Identify which cell holds the provided text, then report its [X, Y] central coordinate. 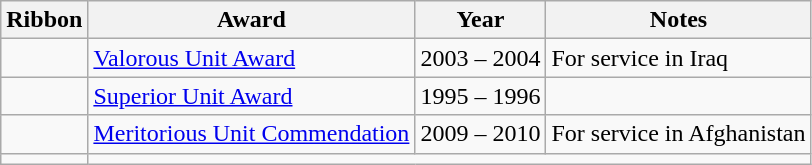
2003 – 2004 [480, 58]
Notes [678, 20]
For service in Iraq [678, 58]
For service in Afghanistan [678, 134]
Superior Unit Award [252, 96]
1995 – 1996 [480, 96]
Ribbon [44, 20]
2009 – 2010 [480, 134]
Meritorious Unit Commendation [252, 134]
Award [252, 20]
Year [480, 20]
Valorous Unit Award [252, 58]
